Return [X, Y] of the center of cell containing provided text 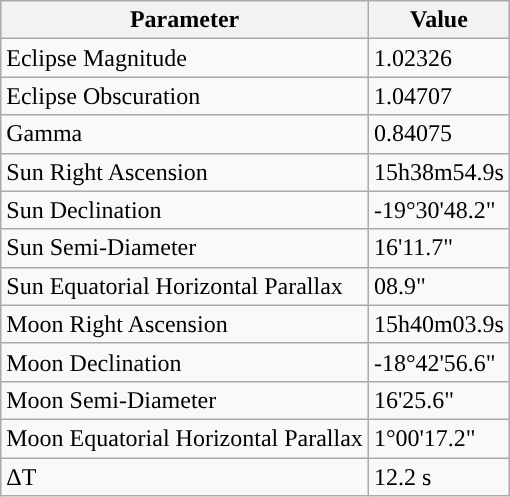
0.84075 [438, 134]
1.04707 [438, 96]
Moon Declination [185, 362]
16'25.6" [438, 400]
Eclipse Obscuration [185, 96]
1.02326 [438, 58]
ΔT [185, 477]
Moon Semi-Diameter [185, 400]
Sun Semi-Diameter [185, 248]
Sun Equatorial Horizontal Parallax [185, 286]
Sun Right Ascension [185, 172]
1°00'17.2" [438, 438]
15h40m03.9s [438, 324]
-19°30'48.2" [438, 210]
08.9" [438, 286]
Sun Declination [185, 210]
Gamma [185, 134]
-18°42'56.6" [438, 362]
Parameter [185, 20]
Eclipse Magnitude [185, 58]
12.2 s [438, 477]
16'11.7" [438, 248]
Value [438, 20]
Moon Right Ascension [185, 324]
Moon Equatorial Horizontal Parallax [185, 438]
15h38m54.9s [438, 172]
